Output the [x, y] coordinate of the center of the cell containing the given text.  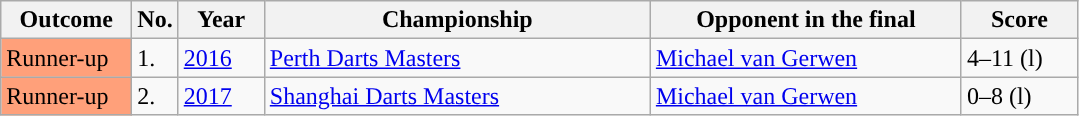
Perth Darts Masters [457, 58]
0–8 (l) [1019, 96]
Shanghai Darts Masters [457, 96]
4–11 (l) [1019, 58]
2. [155, 96]
Score [1019, 20]
2017 [221, 96]
Year [221, 20]
1. [155, 58]
Championship [457, 20]
Opponent in the final [806, 20]
2016 [221, 58]
No. [155, 20]
Outcome [66, 20]
